Provide the [X, Y] coordinate of the cell's center where the given text is located.  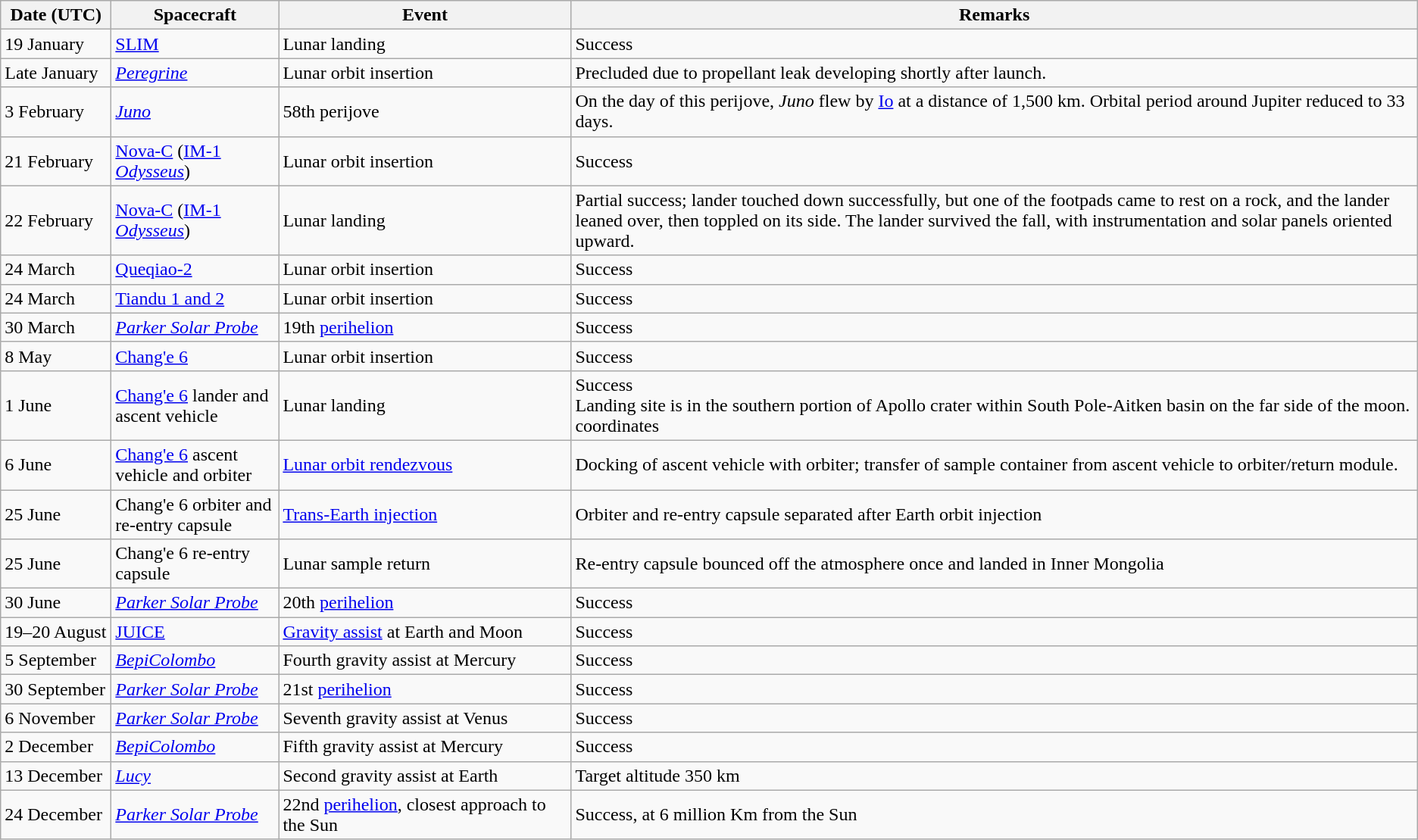
Chang'e 6 re-entry capsule [195, 564]
58th perijove [425, 112]
Precluded due to propellant leak developing shortly after launch. [994, 73]
22nd perihelion, closest approach to the Sun [425, 815]
6 November [56, 718]
On the day of this perijove, Juno flew by Io at a distance of 1,500 km. Orbital period around Jupiter reduced to 33 days. [994, 112]
Lunar orbit rendezvous [425, 465]
Seventh gravity assist at Venus [425, 718]
Queqiao-2 [195, 270]
21 February [56, 161]
Chang'e 6 lander and ascent vehicle [195, 405]
Chang'e 6 ascent vehicle and orbiter [195, 465]
Peregrine [195, 73]
6 June [56, 465]
Late January [56, 73]
SLIM [195, 44]
21st perihelion [425, 689]
8 May [56, 356]
Second gravity assist at Earth [425, 776]
Fifth gravity assist at Mercury [425, 747]
Re-entry capsule bounced off the atmosphere once and landed in Inner Mongolia [994, 564]
Target altitude 350 km [994, 776]
Success, at 6 million Km from the Sun [994, 815]
Gravity assist at Earth and Moon [425, 632]
Lunar sample return [425, 564]
JUICE [195, 632]
2 December [56, 747]
Trans-Earth injection [425, 514]
30 September [56, 689]
13 December [56, 776]
19th perihelion [425, 327]
24 December [56, 815]
Event [425, 15]
5 September [56, 660]
Chang'e 6 [195, 356]
Lucy [195, 776]
Fourth gravity assist at Mercury [425, 660]
22 February [56, 220]
Chang'e 6 orbiter and re-entry capsule [195, 514]
Tiandu 1 and 2 [195, 298]
Juno [195, 112]
3 February [56, 112]
20th perihelion [425, 603]
19 January [56, 44]
SuccessLanding site is in the southern portion of Apollo crater within South Pole-Aitken basin on the far side of the moon. coordinates [994, 405]
30 March [56, 327]
1 June [56, 405]
Orbiter and re-entry capsule separated after Earth orbit injection [994, 514]
Date (UTC) [56, 15]
19–20 August [56, 632]
30 June [56, 603]
Remarks [994, 15]
Spacecraft [195, 15]
Docking of ascent vehicle with orbiter; transfer of sample container from ascent vehicle to orbiter/return module. [994, 465]
